Provide the [X, Y] coordinate of the cell's center where the given text is located.  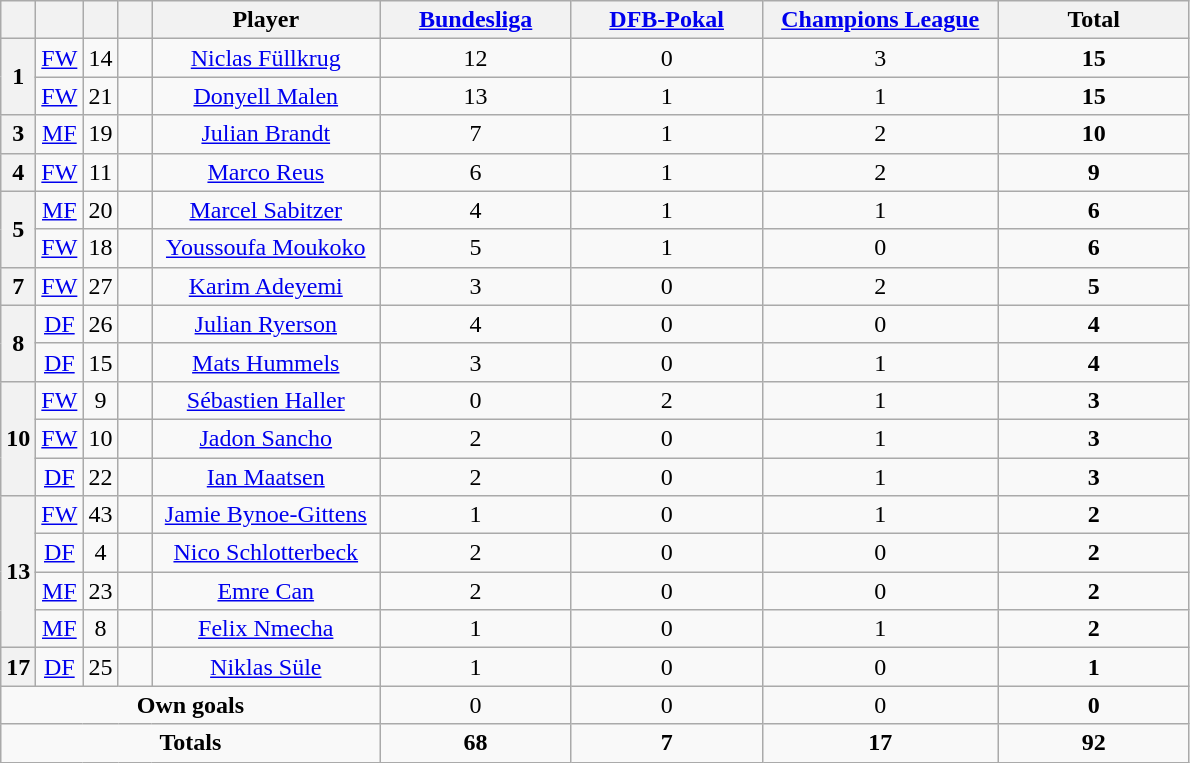
Niklas Süle [266, 667]
Champions League [880, 20]
26 [100, 324]
68 [476, 743]
21 [100, 96]
Totals [190, 743]
23 [100, 591]
Marco Reus [266, 172]
92 [1094, 743]
Own goals [190, 705]
14 [100, 58]
Jamie Bynoe-Gittens [266, 515]
Donyell Malen [266, 96]
Emre Can [266, 591]
Player [266, 20]
Bundesliga [476, 20]
27 [100, 286]
DFB-Pokal [666, 20]
12 [476, 58]
43 [100, 515]
Nico Schlotterbeck [266, 553]
Julian Brandt [266, 134]
Jadon Sancho [266, 438]
Niclas Füllkrug [266, 58]
Total [1094, 20]
Julian Ryerson [266, 324]
11 [100, 172]
Karim Adeyemi [266, 286]
Felix Nmecha [266, 629]
Ian Maatsen [266, 477]
Youssoufa Moukoko [266, 248]
22 [100, 477]
20 [100, 210]
18 [100, 248]
19 [100, 134]
Sébastien Haller [266, 400]
Marcel Sabitzer [266, 210]
25 [100, 667]
Mats Hummels [266, 362]
